Scan for the cell matching the given text and deliver its [x, y] coordinate at center. 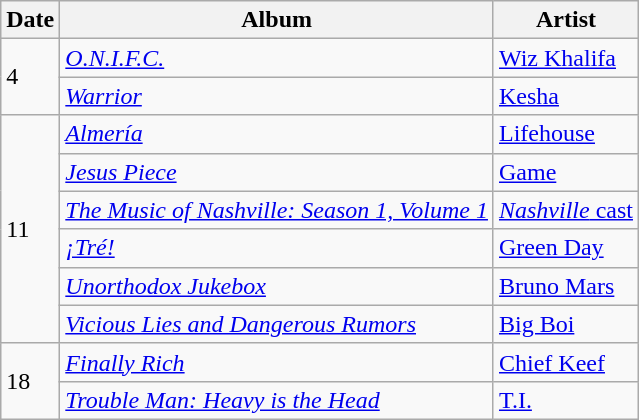
Almería [277, 134]
Chief Keef [566, 362]
Trouble Man: Heavy is the Head [277, 400]
Vicious Lies and Dangerous Rumors [277, 324]
4 [30, 77]
T.I. [566, 400]
Wiz Khalifa [566, 58]
O.N.I.F.C. [277, 58]
Unorthodox Jukebox [277, 286]
Date [30, 20]
¡Tré! [277, 248]
Album [277, 20]
The Music of Nashville: Season 1, Volume 1 [277, 210]
Nashville cast [566, 210]
Jesus Piece [277, 172]
Green Day [566, 248]
Game [566, 172]
Big Boi [566, 324]
Kesha [566, 96]
Bruno Mars [566, 286]
Finally Rich [277, 362]
11 [30, 229]
18 [30, 381]
Warrior [277, 96]
Lifehouse [566, 134]
Artist [566, 20]
